Identify which cell holds the provided text, then report its [X, Y] central coordinate. 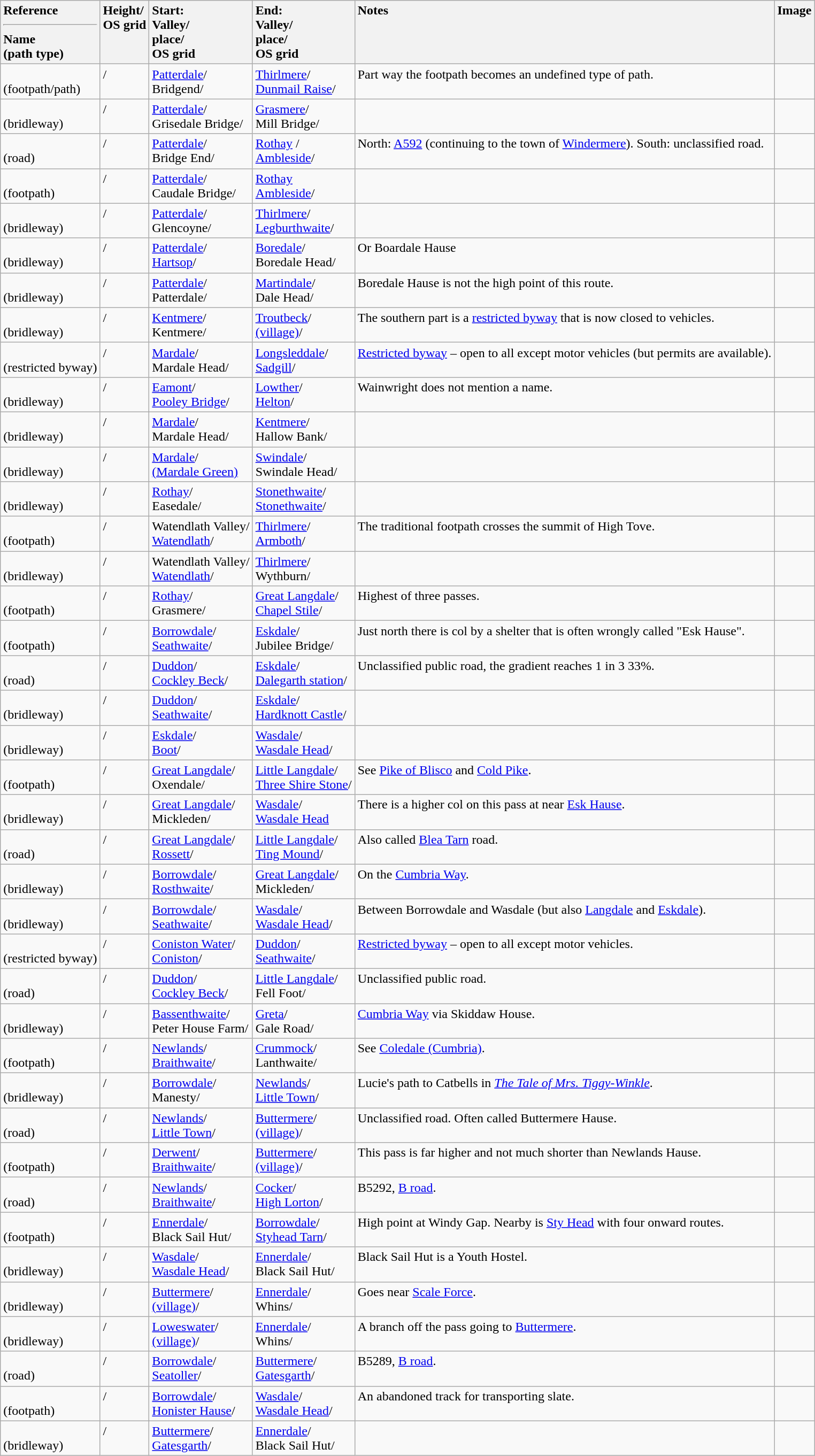
Mardale/(Mardale Green) [201, 464]
Part way the footpath becomes an undefined type of path. [565, 81]
Thirlmere/Wythburn/ [304, 569]
Troutbeck/(village)/ [304, 325]
Boredale/Boredale Head/ [304, 256]
The southern part is a restricted byway that is now closed to vehicles. [565, 325]
Patterdale/Grisedale Bridge/ [201, 117]
Derwent/Braithwaite/ [201, 1160]
Borrowdale/Honister Hause/ [201, 1403]
Unclassified public road, the gradient reaches 1 in 3 33%. [565, 673]
Unclassified road. Often called Buttermere Hause. [565, 1125]
Great Langdale/Chapel Stile/ [304, 603]
Between Borrowdale and Wasdale (but also Langdale and Eskdale). [565, 916]
A branch off the pass going to Buttermere. [565, 1334]
Also called Blea Tarn road. [565, 847]
Rothay /Ambleside/ [304, 151]
An abandoned track for transporting slate. [565, 1403]
On the Cumbria Way. [565, 881]
Restricted byway – open to all except motor vehicles (but permits are available). [565, 359]
Black Sail Hut is a Youth Hostel. [565, 1264]
Coniston Water/Coniston/ [201, 951]
Bassenthwaite/Peter House Farm/ [201, 1020]
Great Langdale/Rossett/ [201, 847]
Patterdale/Hartsop/ [201, 256]
Height/ OS grid [125, 32]
Notes [565, 32]
The traditional footpath crosses the summit of High Tove. [565, 534]
Patterdale/Patterdale/ [201, 290]
This pass is far higher and not much shorter than Newlands Hause. [565, 1160]
Patterdale/Bridgend/ [201, 81]
Or Boardale Hause [565, 256]
Restricted byway – open to all except motor vehicles. [565, 951]
Wainwright does not mention a name. [565, 395]
Eamont/Pooley Bridge/ [201, 395]
Rothay/Easedale/ [201, 499]
Martindale/Dale Head/ [304, 290]
Stonethwaite/Stonethwaite/ [304, 499]
Little Langdale/Ting Mound/ [304, 847]
Goes near Scale Force. [565, 1299]
Image [795, 32]
B5292, B road. [565, 1195]
Just north there is col by a shelter that is often wrongly called "Esk Hause". [565, 638]
Borrowdale/Styhead Tarn/ [304, 1230]
RothayAmbleside/ [304, 186]
Borrowdale/Rosthwaite/ [201, 881]
Kentmere/Hallow Bank/ [304, 429]
Patterdale/Caudale Bridge/ [201, 186]
Longsleddale/Sadgill/ [304, 359]
Cumbria Way via Skiddaw House. [565, 1020]
B5289, B road. [565, 1369]
Highest of three passes. [565, 603]
Loweswater/(village)/ [201, 1334]
Eskdale/Hardknott Castle/ [304, 708]
Little Langdale/Three Shire Stone/ [304, 777]
Thirlmere/Dunmail Raise/ [304, 81]
ReferenceName(path type) [50, 32]
North: A592 (continuing to the town of Windermere). South: unclassified road. [565, 151]
Thirlmere/Armboth/ [304, 534]
Rothay/Grasmere/ [201, 603]
Thirlmere/Legburthwaite/ [304, 220]
Lucie's path to Catbells in The Tale of Mrs. Tiggy-Winkle. [565, 1091]
Eskdale/Jubilee Bridge/ [304, 638]
Eskdale/Dalegarth station/ [304, 673]
Kentmere/Kentmere/ [201, 325]
Eskdale/Boot/ [201, 742]
Cocker/High Lorton/ [304, 1195]
See Coledale (Cumbria). [565, 1056]
Borrowdale/Seatoller/ [201, 1369]
Lowther/Helton/ [304, 395]
Patterdale/Glencoyne/ [201, 220]
High point at Windy Gap. Nearby is Sty Head with four onward routes. [565, 1230]
Wasdale/Wasdale Head [304, 812]
Patterdale/Bridge End/ [201, 151]
Little Langdale/Fell Foot/ [304, 986]
Great Langdale/Oxendale/ [201, 777]
Borrowdale/Manesty/ [201, 1091]
There is a higher col on this pass at near Esk Hause. [565, 812]
Grasmere/Mill Bridge/ [304, 117]
Swindale/Swindale Head/ [304, 464]
(footpath/path) [50, 81]
Start:Valley/place/OS grid [201, 32]
Boredale Hause is not the high point of this route. [565, 290]
Unclassified public road. [565, 986]
Greta/Gale Road/ [304, 1020]
End:Valley/place/OS grid [304, 32]
Crummock/Lanthwaite/ [304, 1056]
See Pike of Blisco and Cold Pike. [565, 777]
